Locate the cell with the specified text and output its [x, y] center coordinate. 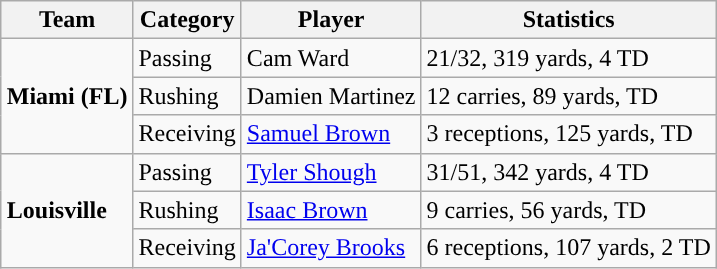
Player [331, 20]
Cam Ward [331, 58]
3 receptions, 125 yards, TD [568, 134]
9 carries, 56 yards, TD [568, 210]
Louisville [67, 210]
Ja'Corey Brooks [331, 248]
12 carries, 89 yards, TD [568, 96]
21/32, 319 yards, 4 TD [568, 58]
Miami (FL) [67, 96]
Team [67, 20]
6 receptions, 107 yards, 2 TD [568, 248]
31/51, 342 yards, 4 TD [568, 172]
Isaac Brown [331, 210]
Statistics [568, 20]
Samuel Brown [331, 134]
Tyler Shough [331, 172]
Damien Martinez [331, 96]
Category [187, 20]
